For the text-containing cell, return its midpoint in [X, Y] coordinate format. 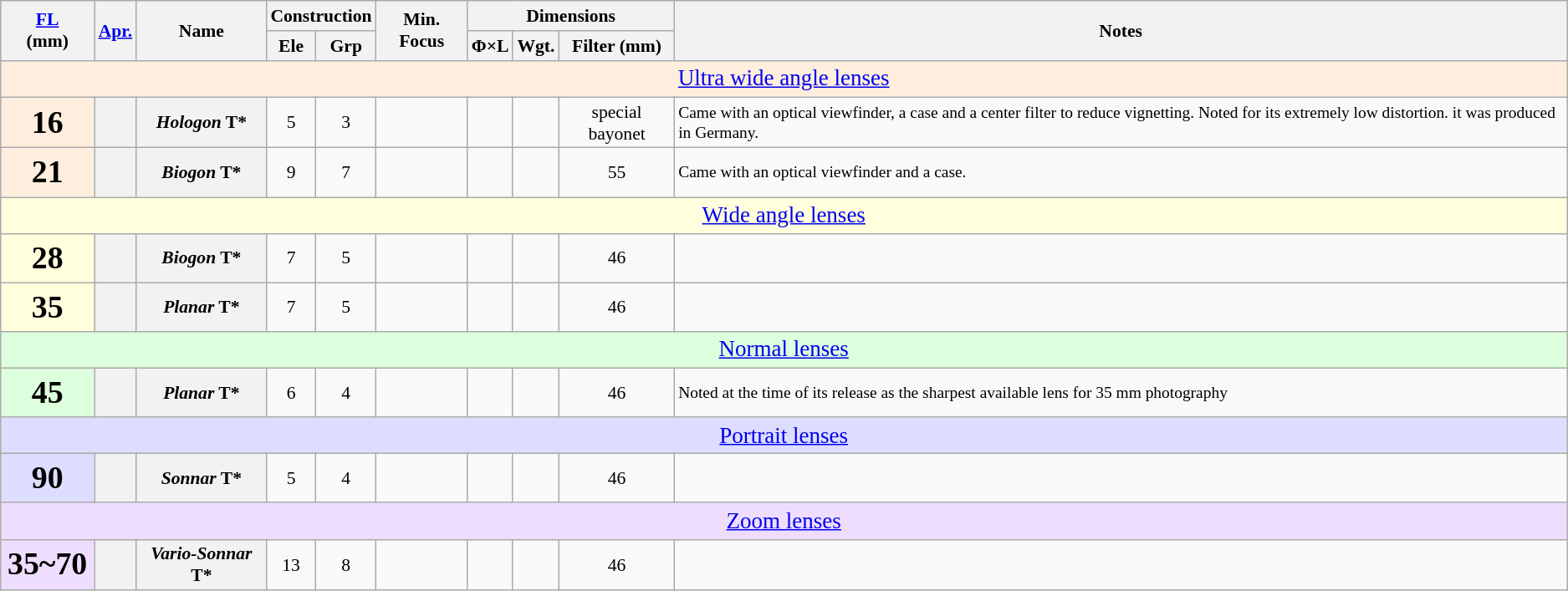
35~70 [48, 565]
Noted at the time of its release as the sharpest available lens for 35 mm photography [1121, 393]
Wgt. [535, 46]
Grp [346, 46]
Portrait lenses [784, 436]
Vario-Sonnar T* [201, 565]
Filter (mm) [617, 46]
21 [48, 172]
28 [48, 259]
Ele [291, 46]
Sonnar T* [201, 478]
Wide angle lenses [784, 216]
Normal lenses [784, 350]
16 [48, 122]
6 [291, 393]
90 [48, 478]
Dimensions [571, 16]
Notes [1121, 30]
FL(mm) [48, 30]
Came with an optical viewfinder, a case and a center filter to reduce vignetting. Noted for its extremely low distortion. it was produced in Germany. [1121, 122]
Zoom lenses [784, 522]
Name [201, 30]
Came with an optical viewfinder and a case. [1121, 172]
9 [291, 172]
Min. Focus [421, 30]
Ultra wide angle lenses [784, 79]
55 [617, 172]
3 [346, 122]
Apr. [115, 30]
8 [346, 565]
special bayonet [617, 122]
45 [48, 393]
Φ×L [490, 46]
35 [48, 308]
Hologon T* [201, 122]
13 [291, 565]
Construction [321, 16]
